Determine the [x, y] coordinate at the center of the cell enclosing the given text.  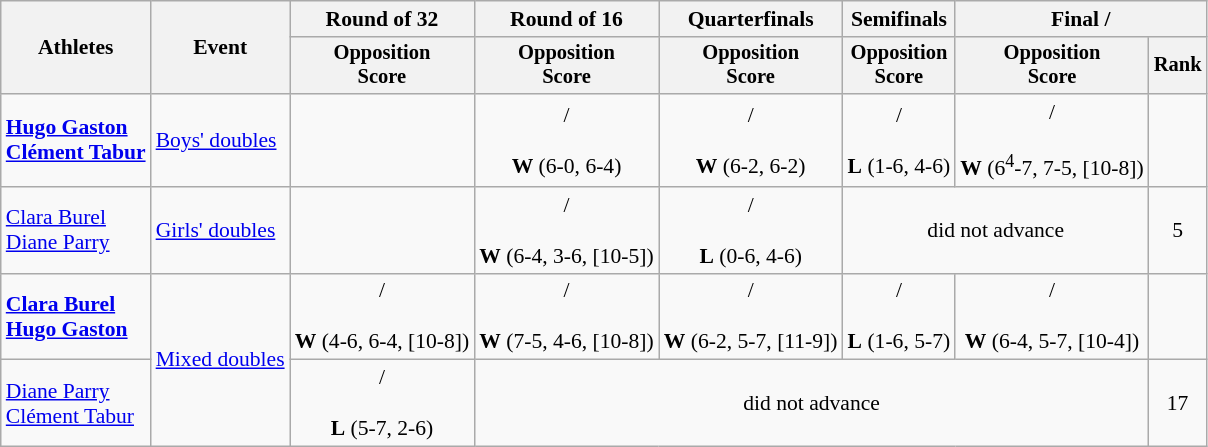
/W (64-7, 7-5, [10-8]) [1052, 140]
/L (1-6, 4-6) [900, 140]
Diane ParryClément Tabur [76, 404]
Boys' doubles [220, 140]
/W (7-5, 4-6, [10-8]) [566, 316]
/L (0-6, 4-6) [751, 230]
17 [1178, 404]
/L (1-6, 5-7) [900, 316]
Clara BurelHugo Gaston [76, 316]
Mixed doubles [220, 360]
5 [1178, 230]
Final / [1080, 19]
Rank [1178, 66]
/W (4-6, 6-4, [10-8]) [382, 316]
Clara BurelDiane Parry [76, 230]
Hugo GastonClément Tabur [76, 140]
/L (5-7, 2-6) [382, 404]
Semifinals [900, 19]
Athletes [76, 48]
/W (6-2, 6-2) [751, 140]
Girls' doubles [220, 230]
Quarterfinals [751, 19]
/W (6-4, 5-7, [10-4]) [1052, 316]
/W (6-2, 5-7, [11-9]) [751, 316]
Round of 32 [382, 19]
Round of 16 [566, 19]
Event [220, 48]
/W (6-4, 3-6, [10-5]) [566, 230]
/W (6-0, 6-4) [566, 140]
